Search for the cell housing the specified text and yield its (x, y) center coordinate. 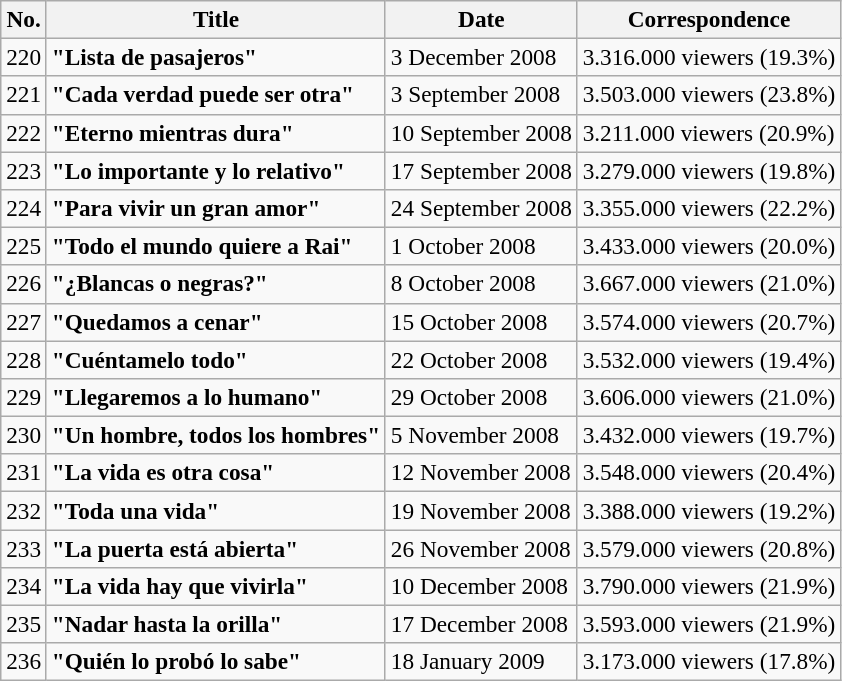
3.211.000 viewers (20.9%) (709, 133)
22 October 2008 (481, 359)
3.548.000 viewers (20.4%) (709, 473)
3.532.000 viewers (19.4%) (709, 359)
"Para vivir un gran amor" (216, 208)
221 (24, 95)
10 December 2008 (481, 586)
230 (24, 435)
"Lo importante y lo relativo" (216, 170)
29 October 2008 (481, 397)
3.279.000 viewers (19.8%) (709, 170)
3.606.000 viewers (21.0%) (709, 397)
224 (24, 208)
228 (24, 359)
3.433.000 viewers (20.0%) (709, 246)
1 October 2008 (481, 246)
3.667.000 viewers (21.0%) (709, 284)
3.355.000 viewers (22.2%) (709, 208)
236 (24, 662)
"Nadar hasta la orilla" (216, 624)
17 December 2008 (481, 624)
229 (24, 397)
24 September 2008 (481, 208)
3.388.000 viewers (19.2%) (709, 510)
"Lista de pasajeros" (216, 57)
3 December 2008 (481, 57)
3.173.000 viewers (17.8%) (709, 662)
Correspondence (709, 19)
"Un hombre, todos los hombres" (216, 435)
3 September 2008 (481, 95)
"La vida hay que vivirla" (216, 586)
"La vida es otra cosa" (216, 473)
222 (24, 133)
18 January 2009 (481, 662)
"Quién lo probó lo sabe" (216, 662)
227 (24, 322)
"Todo el mundo quiere a Rai" (216, 246)
233 (24, 548)
"Cada verdad puede ser otra" (216, 95)
"Llegaremos a lo humano" (216, 397)
"Toda una vida" (216, 510)
17 September 2008 (481, 170)
3.503.000 viewers (23.8%) (709, 95)
225 (24, 246)
3.432.000 viewers (19.7%) (709, 435)
"La puerta está abierta" (216, 548)
5 November 2008 (481, 435)
234 (24, 586)
"¿Blancas o negras?" (216, 284)
220 (24, 57)
235 (24, 624)
223 (24, 170)
3.593.000 viewers (21.9%) (709, 624)
15 October 2008 (481, 322)
3.579.000 viewers (20.8%) (709, 548)
226 (24, 284)
26 November 2008 (481, 548)
"Eterno mientras dura" (216, 133)
"Cuéntamelo todo" (216, 359)
3.574.000 viewers (20.7%) (709, 322)
8 October 2008 (481, 284)
231 (24, 473)
232 (24, 510)
Title (216, 19)
3.316.000 viewers (19.3%) (709, 57)
10 September 2008 (481, 133)
"Quedamos a cenar" (216, 322)
No. (24, 19)
12 November 2008 (481, 473)
19 November 2008 (481, 510)
3.790.000 viewers (21.9%) (709, 586)
Date (481, 19)
